Identify which cell holds the provided text, then report its (X, Y) central coordinate. 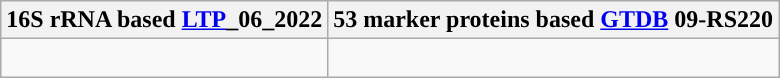
16S rRNA based LTP_06_2022 (164, 20)
53 marker proteins based GTDB 09-RS220 (554, 20)
